Extract the [x, y] coordinate from the center of the cell holding the provided text.  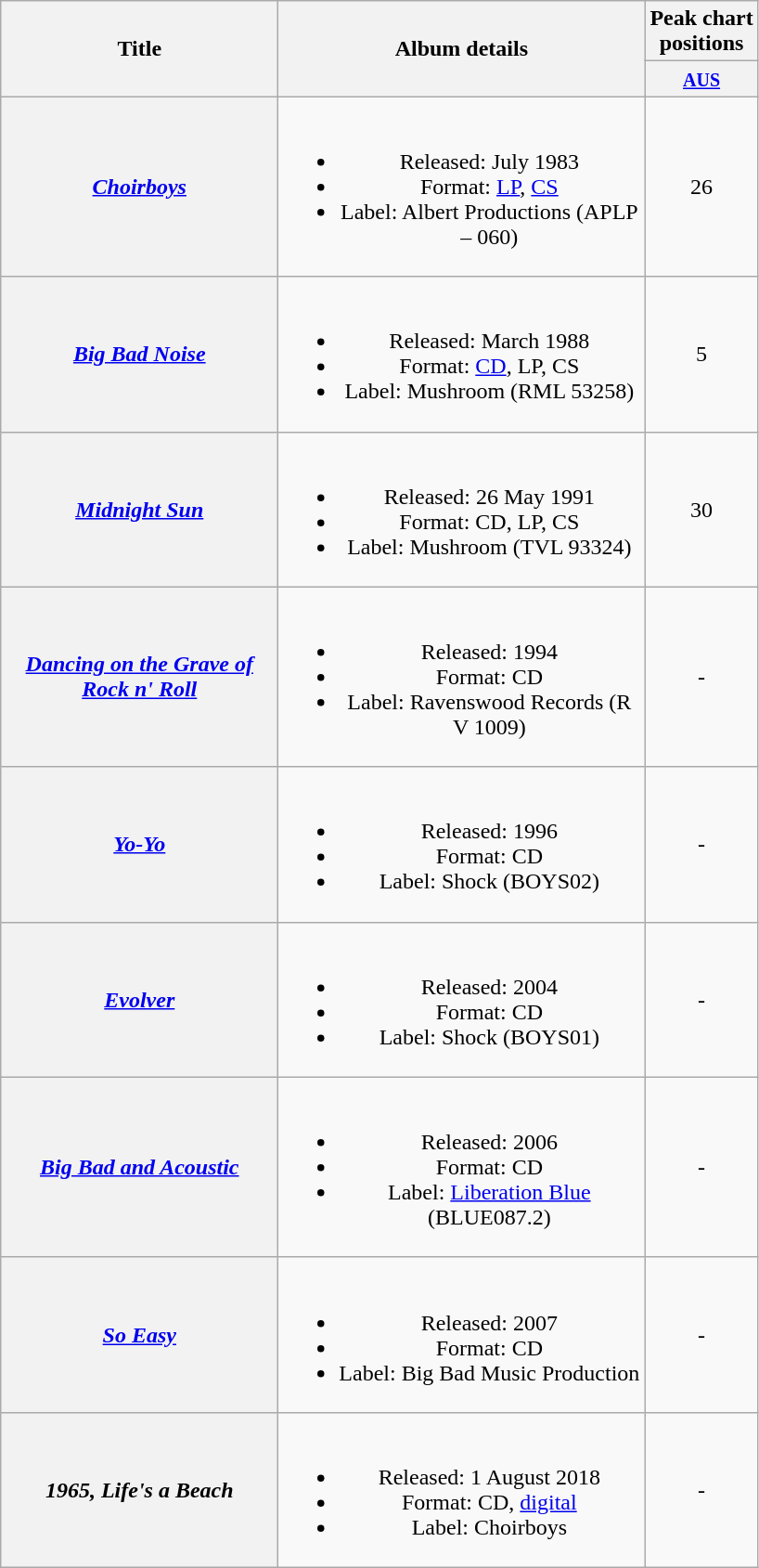
Peak chartpositions [701, 32]
Album details [462, 48]
So Easy [139, 1335]
Evolver [139, 999]
Released: July 1983Format: LP, CSLabel: Albert Productions (APLP – 060) [462, 187]
Released: 2004Format: CDLabel: Shock (BOYS01) [462, 999]
Released: 2006Format: CDLabel: Liberation Blue (BLUE087.2) [462, 1167]
Dancing on the Grave of Rock n' Roll [139, 677]
Released: 1996Format: CDLabel: Shock (BOYS02) [462, 845]
5 [701, 355]
Released: 26 May 1991Format: CD, LP, CSLabel: Mushroom (TVL 93324) [462, 509]
Big Bad and Acoustic [139, 1167]
26 [701, 187]
30 [701, 509]
Released: March 1988Format: CD, LP, CSLabel: Mushroom (RML 53258) [462, 355]
Yo-Yo [139, 845]
Choirboys [139, 187]
1965, Life's a Beach [139, 1489]
Midnight Sun [139, 509]
AUS [701, 79]
Released: 1994Format: CDLabel: Ravenswood Records (R V 1009) [462, 677]
Big Bad Noise [139, 355]
Released: 1 August 2018Format: CD, digitalLabel: Choirboys [462, 1489]
Title [139, 48]
Released: 2007Format: CDLabel: Big Bad Music Production [462, 1335]
